Extract the [X, Y] coordinate from the center of the cell holding the provided text.  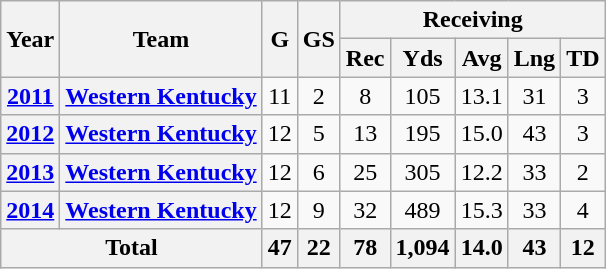
15.0 [482, 134]
Total [132, 248]
Yds [422, 58]
32 [365, 210]
13 [365, 134]
12.2 [482, 172]
8 [365, 96]
22 [318, 248]
4 [583, 210]
2014 [30, 210]
31 [534, 96]
2012 [30, 134]
489 [422, 210]
13.1 [482, 96]
1,094 [422, 248]
14.0 [482, 248]
Receiving [472, 20]
TD [583, 58]
9 [318, 210]
Team [161, 39]
105 [422, 96]
GS [318, 39]
Lng [534, 58]
5 [318, 134]
25 [365, 172]
305 [422, 172]
195 [422, 134]
Rec [365, 58]
Year [30, 39]
6 [318, 172]
2011 [30, 96]
11 [280, 96]
78 [365, 248]
G [280, 39]
47 [280, 248]
2013 [30, 172]
15.3 [482, 210]
Avg [482, 58]
